Return the (x, y) coordinate for the center point of the cell that contains the specified text.  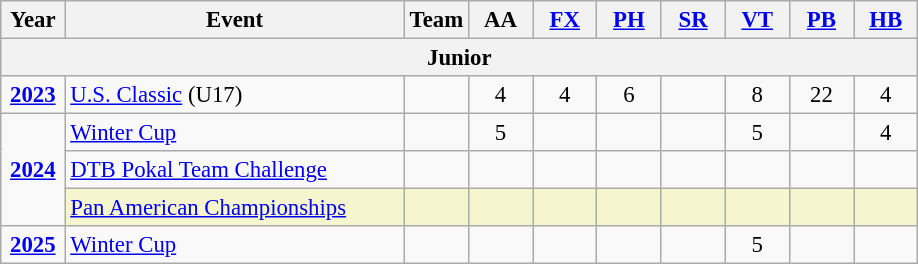
6 (629, 95)
Pan American Championships (234, 208)
HB (886, 20)
2024 (33, 170)
SR (693, 20)
Team (436, 20)
PH (629, 20)
DTB Pokal Team Challenge (234, 170)
PB (821, 20)
22 (821, 95)
Junior (460, 58)
VT (757, 20)
Year (33, 20)
Event (234, 20)
2025 (33, 245)
U.S. Classic (U17) (234, 95)
FX (565, 20)
2023 (33, 95)
AA (500, 20)
8 (757, 95)
